Find where the given text appears and provide that cell's center as [X, Y] coordinate. 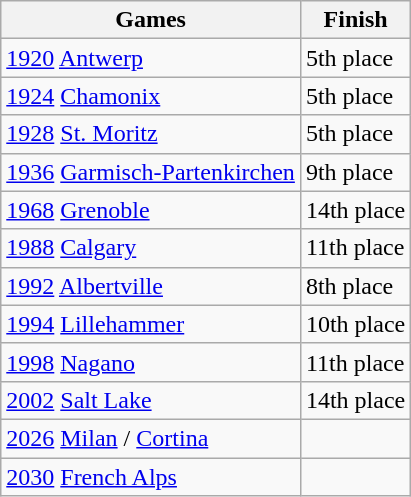
2002 Salt Lake [151, 400]
1988 Calgary [151, 248]
10th place [355, 324]
1994 Lillehammer [151, 324]
1936 Garmisch-Partenkirchen [151, 172]
1928 St. Moritz [151, 134]
2030 French Alps [151, 477]
Finish [355, 20]
Games [151, 20]
1968 Grenoble [151, 210]
1998 Nagano [151, 362]
9th place [355, 172]
8th place [355, 286]
2026 Milan / Cortina [151, 438]
1920 Antwerp [151, 58]
1992 Albertville [151, 286]
1924 Chamonix [151, 96]
